For the text-containing cell, return its midpoint in [X, Y] coordinate format. 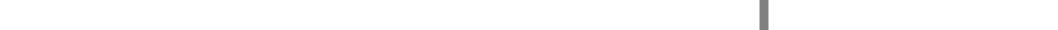
16.6% [515, 15]
